For the text-containing cell, return its midpoint in (x, y) coordinate format. 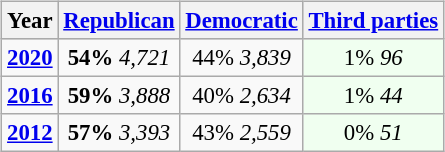
1% 96 (373, 58)
1% 44 (373, 96)
Democratic (242, 21)
43% 2,559 (242, 133)
54% 4,721 (119, 58)
2016 (30, 96)
44% 3,839 (242, 58)
Third parties (373, 21)
59% 3,888 (119, 96)
0% 51 (373, 133)
2012 (30, 133)
2020 (30, 58)
Year (30, 21)
57% 3,393 (119, 133)
Republican (119, 21)
40% 2,634 (242, 96)
